Find where the given text appears and provide that cell's center as [X, Y] coordinate. 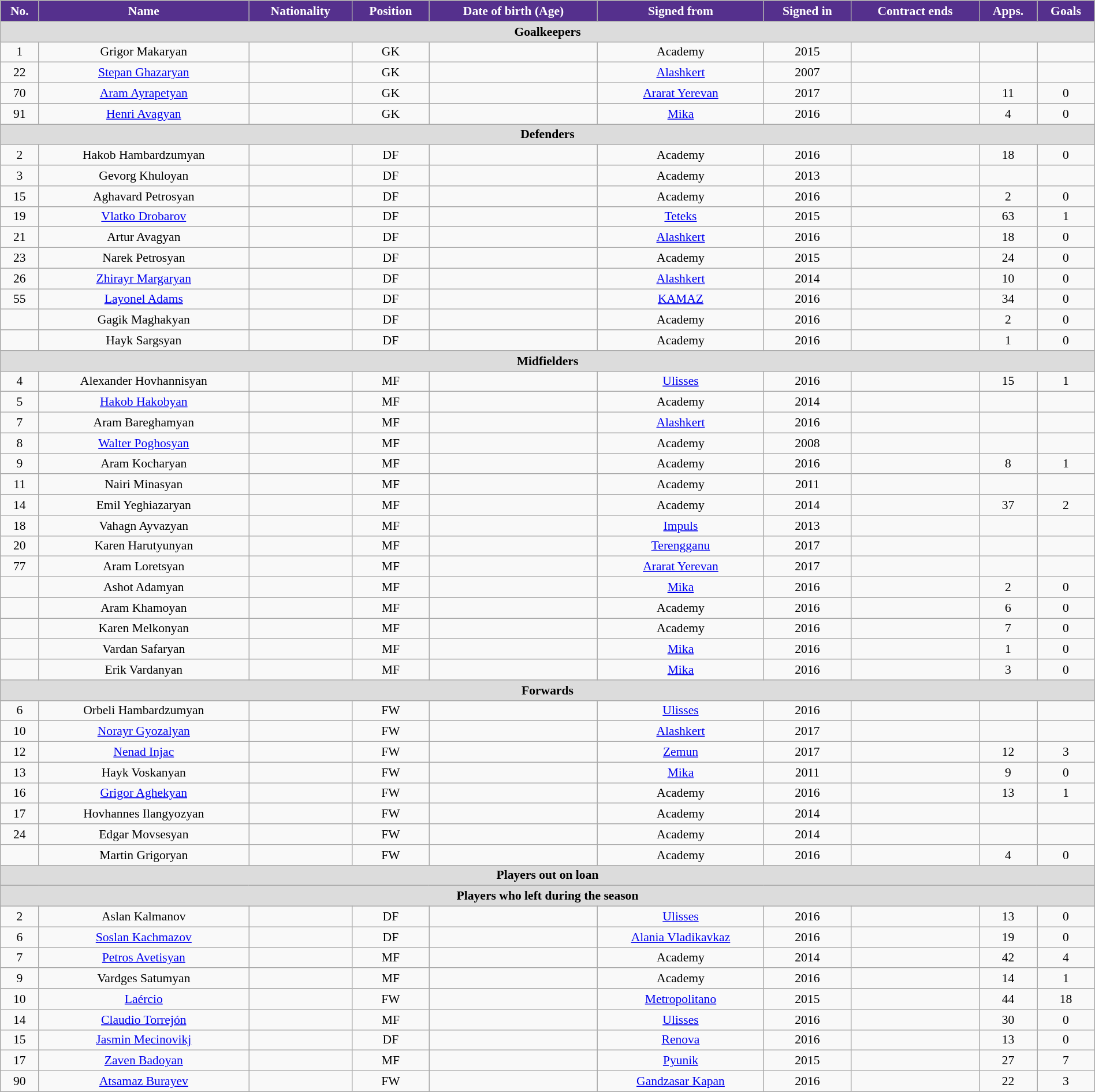
Layonel Adams [144, 299]
Metropolitano [680, 999]
90 [20, 1082]
Emil Yeghiazaryan [144, 505]
Gagik Maghakyan [144, 320]
Signed in [807, 11]
Goalkeepers [547, 32]
16 [20, 793]
Aram Kocharyan [144, 464]
5 [20, 402]
Aram Khamoyan [144, 608]
Artur Avagyan [144, 237]
77 [20, 567]
Grigor Aghekyan [144, 793]
91 [20, 114]
63 [1008, 217]
Teteks [680, 217]
Walter Poghosyan [144, 443]
Pyunik [680, 1061]
37 [1008, 505]
Impuls [680, 526]
Zhirayr Margaryan [144, 278]
Gandzasar Kapan [680, 1082]
Vahagn Ayvazyan [144, 526]
34 [1008, 299]
KAMAZ [680, 299]
Goals [1066, 11]
20 [20, 546]
Alexander Hovhannisyan [144, 381]
Alania Vladikavkaz [680, 937]
Vlatko Drobarov [144, 217]
Hakob Hambardzumyan [144, 155]
Aram Bareghamyan [144, 423]
Name [144, 11]
Vardan Safaryan [144, 649]
Date of birth (Age) [513, 11]
Midfielders [547, 361]
Aram Ayrapetyan [144, 94]
Aslan Kalmanov [144, 917]
Jasmin Mecinovikj [144, 1040]
Erik Vardanyan [144, 670]
Norayr Gyozalyan [144, 731]
Gevorg Khuloyan [144, 176]
23 [20, 258]
Players out on loan [547, 875]
Karen Melkonyan [144, 629]
Nationality [300, 11]
Orbeli Hambardzumyan [144, 711]
Grigor Makaryan [144, 52]
42 [1008, 958]
Edgar Movsesyan [144, 834]
Zemun [680, 752]
55 [20, 299]
Henri Avagyan [144, 114]
2008 [807, 443]
Players who left during the season [547, 896]
Martin Grigoryan [144, 855]
Vardges Satumyan [144, 979]
Hayk Voskanyan [144, 772]
Contract ends [915, 11]
26 [20, 278]
Aghavard Petrosyan [144, 196]
Petros Avetisyan [144, 958]
Hayk Sargsyan [144, 340]
Signed from [680, 11]
Soslan Kachmazov [144, 937]
Hovhannes Ilangyozyan [144, 814]
Defenders [547, 135]
Laércio [144, 999]
Terengganu [680, 546]
30 [1008, 1020]
Forwards [547, 690]
70 [20, 94]
Renova [680, 1040]
No. [20, 11]
Position [391, 11]
Zaven Badoyan [144, 1061]
44 [1008, 999]
Ashot Adamyan [144, 588]
27 [1008, 1061]
Nenad Injac [144, 752]
Hakob Hakobyan [144, 402]
2007 [807, 73]
Narek Petrosyan [144, 258]
Atsamaz Burayev [144, 1082]
Apps. [1008, 11]
Claudio Torrejón [144, 1020]
Stepan Ghazaryan [144, 73]
Karen Harutyunyan [144, 546]
Aram Loretsyan [144, 567]
Nairi Minasyan [144, 485]
21 [20, 237]
